Extract the (X, Y) coordinate from the center of the cell holding the provided text.  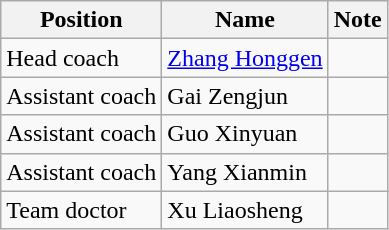
Zhang Honggen (245, 58)
Position (82, 20)
Name (245, 20)
Xu Liaosheng (245, 210)
Gai Zengjun (245, 96)
Team doctor (82, 210)
Guo Xinyuan (245, 134)
Head coach (82, 58)
Note (358, 20)
Yang Xianmin (245, 172)
